Output the (x, y) coordinate of the center of the cell containing the given text.  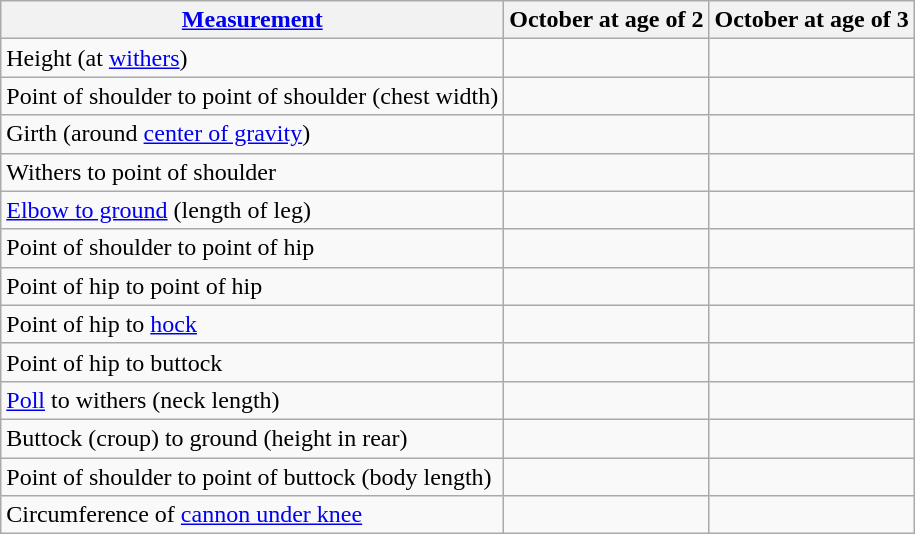
October at age of 2 (606, 20)
Girth (around center of gravity) (252, 134)
Point of hip to point of hip (252, 286)
Buttock (croup) to ground (height in rear) (252, 438)
Point of shoulder to point of hip (252, 248)
Poll to withers (neck length) (252, 400)
October at age of 3 (812, 20)
Point of shoulder to point of buttock (body length) (252, 477)
Point of shoulder to point of shoulder (chest width) (252, 96)
Circumference of cannon under knee (252, 515)
Measurement (252, 20)
Point of hip to hock (252, 324)
Withers to point of shoulder (252, 172)
Height (at withers) (252, 58)
Point of hip to buttock (252, 362)
Elbow to ground (length of leg) (252, 210)
